Determine the [X, Y] coordinate at the center of the cell enclosing the given text.  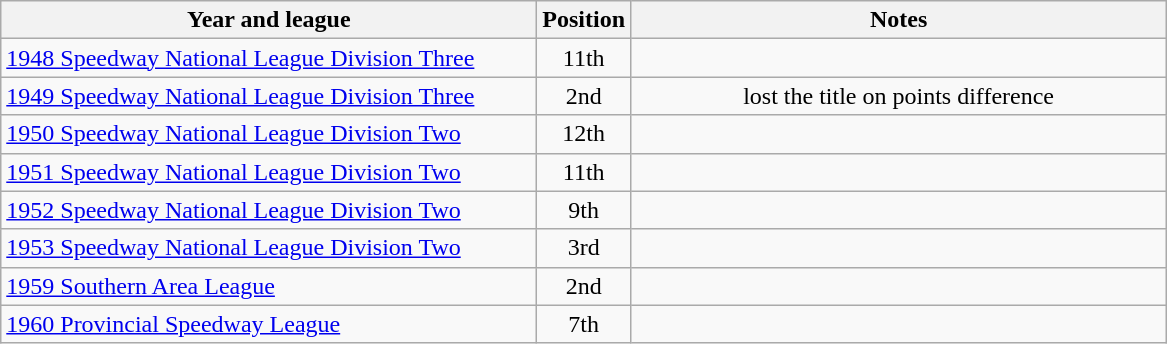
7th [584, 324]
3rd [584, 248]
1951 Speedway National League Division Two [269, 172]
1960 Provincial Speedway League [269, 324]
1948 Speedway National League Division Three [269, 58]
1959 Southern Area League [269, 286]
Position [584, 20]
1952 Speedway National League Division Two [269, 210]
Notes [899, 20]
1953 Speedway National League Division Two [269, 248]
1949 Speedway National League Division Three [269, 96]
1950 Speedway National League Division Two [269, 134]
lost the title on points difference [899, 96]
Year and league [269, 20]
12th [584, 134]
9th [584, 210]
